Return (X, Y) of the center of cell containing provided text 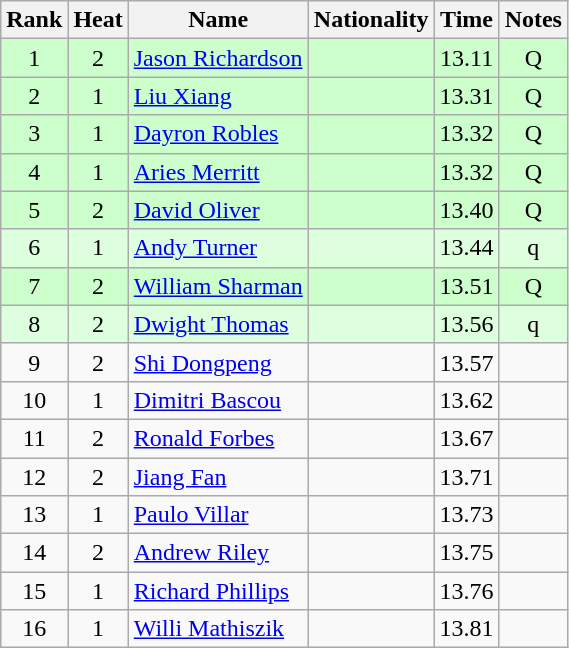
3 (34, 134)
13.31 (466, 96)
9 (34, 362)
Ronald Forbes (218, 438)
7 (34, 286)
David Oliver (218, 210)
William Sharman (218, 286)
13.56 (466, 324)
13 (34, 515)
13.11 (466, 58)
Shi Dongpeng (218, 362)
Heat (98, 20)
Liu Xiang (218, 96)
13.40 (466, 210)
Dwight Thomas (218, 324)
13.44 (466, 248)
Nationality (371, 20)
11 (34, 438)
13.51 (466, 286)
Andrew Riley (218, 553)
13.71 (466, 477)
4 (34, 172)
13.81 (466, 629)
6 (34, 248)
13.76 (466, 591)
Notes (533, 20)
Dayron Robles (218, 134)
Andy Turner (218, 248)
Aries Merritt (218, 172)
Dimitri Bascou (218, 400)
12 (34, 477)
13.75 (466, 553)
Rank (34, 20)
Time (466, 20)
Richard Phillips (218, 591)
Jiang Fan (218, 477)
14 (34, 553)
13.73 (466, 515)
Willi Mathiszik (218, 629)
5 (34, 210)
8 (34, 324)
16 (34, 629)
Name (218, 20)
13.57 (466, 362)
13.67 (466, 438)
Jason Richardson (218, 58)
13.62 (466, 400)
15 (34, 591)
Paulo Villar (218, 515)
10 (34, 400)
